Detect which cell encompasses the target text, then output its (x, y) center coordinate. 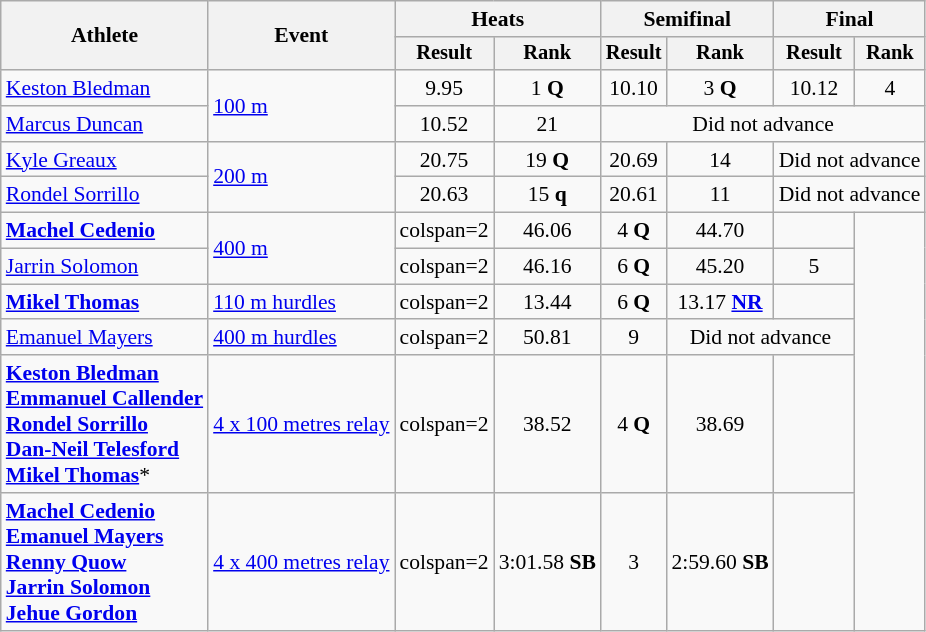
100 m (301, 106)
Rondel Sorrillo (104, 195)
Athlete (104, 36)
Semifinal (688, 19)
20.75 (444, 160)
Keston Bledman (104, 88)
15 q (548, 195)
4 x 100 metres relay (301, 424)
19 Q (548, 160)
20.69 (634, 160)
4 (890, 88)
Jarrin Solomon (104, 267)
10.52 (444, 124)
3 (634, 562)
200 m (301, 178)
Event (301, 36)
Marcus Duncan (104, 124)
3 Q (720, 88)
Heats (498, 19)
46.06 (548, 231)
50.81 (548, 338)
13.44 (548, 302)
46.16 (548, 267)
38.69 (720, 424)
1 Q (548, 88)
13.17 NR (720, 302)
45.20 (720, 267)
9 (634, 338)
10.10 (634, 88)
Emanuel Mayers (104, 338)
3:01.58 SB (548, 562)
4 x 400 metres relay (301, 562)
Kyle Greaux (104, 160)
20.63 (444, 195)
9.95 (444, 88)
11 (720, 195)
400 m (301, 248)
10.12 (814, 88)
Keston BledmanEmmanuel CallenderRondel SorrilloDan-Neil TelesfordMikel Thomas* (104, 424)
110 m hurdles (301, 302)
5 (814, 267)
38.52 (548, 424)
21 (548, 124)
400 m hurdles (301, 338)
Machel Cedenio (104, 231)
Final (850, 19)
2:59.60 SB (720, 562)
44.70 (720, 231)
Machel CedenioEmanuel MayersRenny QuowJarrin SolomonJehue Gordon (104, 562)
20.61 (634, 195)
Mikel Thomas (104, 302)
14 (720, 160)
